From the cell containing the given text, extract its center point as [X, Y] coordinate. 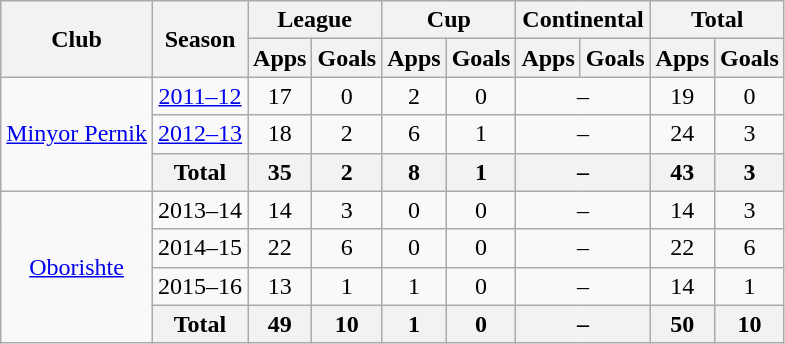
17 [280, 96]
18 [280, 134]
50 [682, 324]
Minyor Pernik [77, 134]
2011–12 [200, 96]
Club [77, 39]
Oborishte [77, 267]
2012–13 [200, 134]
35 [280, 172]
8 [414, 172]
43 [682, 172]
Cup [449, 20]
2015–16 [200, 286]
Season [200, 39]
2013–14 [200, 210]
2014–15 [200, 248]
49 [280, 324]
13 [280, 286]
League [315, 20]
Continental [583, 20]
19 [682, 96]
24 [682, 134]
